Capture the cell that displays the provided text and extract its (x, y) central coordinate. 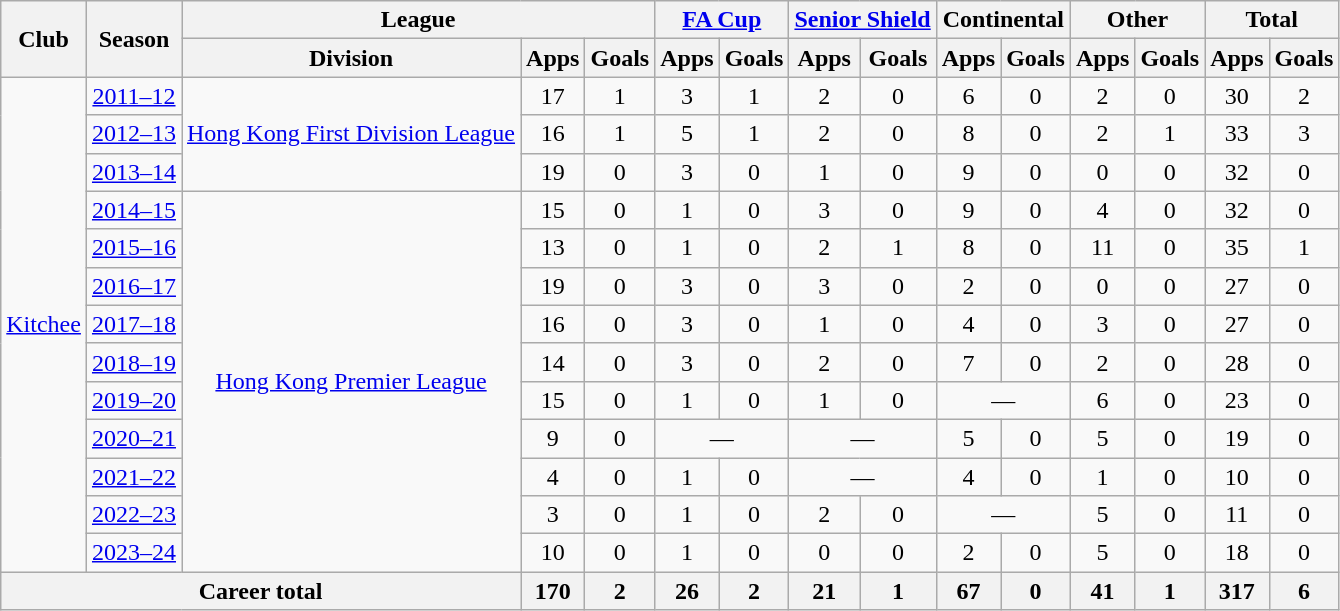
2020–21 (134, 438)
13 (553, 248)
Other (1137, 20)
Kitchee (44, 324)
14 (553, 362)
170 (553, 591)
28 (1237, 362)
Continental (1003, 20)
Club (44, 39)
17 (553, 96)
23 (1237, 400)
Hong Kong Premier League (352, 382)
Season (134, 39)
2013–14 (134, 172)
2017–18 (134, 324)
21 (824, 591)
2015–16 (134, 248)
Total (1272, 20)
Career total (261, 591)
Hong Kong First Division League (352, 134)
2019–20 (134, 400)
317 (1237, 591)
League (418, 20)
30 (1237, 96)
7 (968, 362)
2014–15 (134, 210)
2021–22 (134, 477)
Senior Shield (862, 20)
2023–24 (134, 553)
41 (1102, 591)
2018–19 (134, 362)
18 (1237, 553)
33 (1237, 134)
FA Cup (722, 20)
2022–23 (134, 515)
Division (352, 58)
2011–12 (134, 96)
2012–13 (134, 134)
2016–17 (134, 286)
26 (687, 591)
35 (1237, 248)
67 (968, 591)
